Determine the (x, y) coordinate at the center of the cell enclosing the given text.  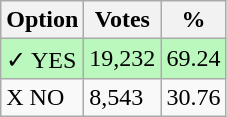
69.24 (194, 59)
Votes (122, 20)
19,232 (122, 59)
30.76 (194, 97)
Option (42, 20)
X NO (42, 97)
% (194, 20)
8,543 (122, 97)
✓ YES (42, 59)
